Scan for the cell matching the given text and deliver its [x, y] coordinate at center. 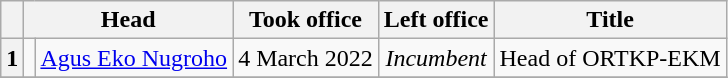
Head [128, 20]
4 March 2022 [306, 58]
Took office [306, 20]
1 [12, 58]
Incumbent [436, 58]
Left office [436, 20]
Title [610, 20]
Head of ORTKP-EKM [610, 58]
Agus Eko Nugroho [134, 58]
